Provide the (X, Y) coordinate of the cell's center where the given text is located.  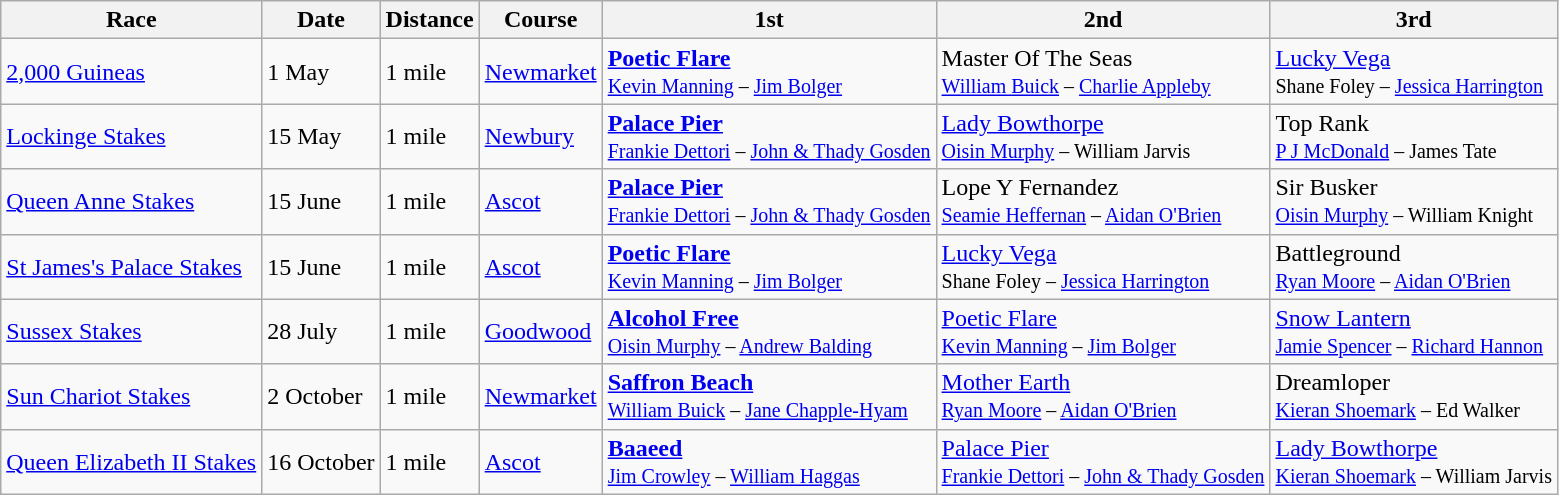
2 October (321, 396)
Queen Elizabeth II Stakes (132, 462)
3rd (1414, 20)
Sussex Stakes (132, 332)
Mother EarthRyan Moore – Aidan O'Brien (1103, 396)
Lope Y FernandezSeamie Heffernan – Aidan O'Brien (1103, 202)
St James's Palace Stakes (132, 266)
BaaeedJim Crowley – William Haggas (769, 462)
Saffron BeachWilliam Buick – Jane Chapple-Hyam (769, 396)
Lady BowthorpeKieran Shoemark – William Jarvis (1414, 462)
DreamloperKieran Shoemark – Ed Walker (1414, 396)
1 May (321, 72)
Goodwood (540, 332)
Alcohol FreeOisin Murphy – Andrew Balding (769, 332)
Lady BowthorpeOisin Murphy – William Jarvis (1103, 136)
1st (769, 20)
2,000 Guineas (132, 72)
Course (540, 20)
2nd (1103, 20)
Distance (430, 20)
Top RankP J McDonald – James Tate (1414, 136)
Queen Anne Stakes (132, 202)
Sir BuskerOisin Murphy – William Knight (1414, 202)
Snow LanternJamie Spencer – Richard Hannon (1414, 332)
15 May (321, 136)
28 July (321, 332)
Lockinge Stakes (132, 136)
Master Of The SeasWilliam Buick – Charlie Appleby (1103, 72)
Sun Chariot Stakes (132, 396)
Date (321, 20)
16 October (321, 462)
Race (132, 20)
Newbury (540, 136)
BattlegroundRyan Moore – Aidan O'Brien (1414, 266)
